Scan for the cell matching the given text and deliver its [X, Y] coordinate at center. 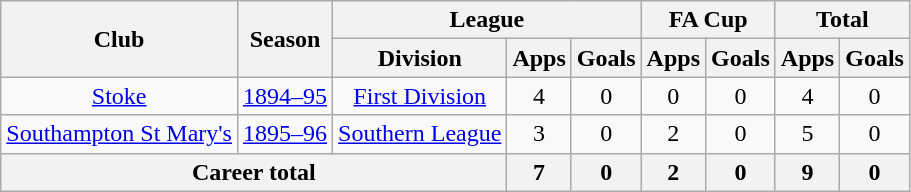
Southampton St Mary's [120, 134]
Career total [254, 172]
Season [284, 39]
Stoke [120, 96]
1894–95 [284, 96]
7 [539, 172]
FA Cup [708, 20]
Southern League [420, 134]
League [488, 20]
9 [807, 172]
1895–96 [284, 134]
First Division [420, 96]
Total [842, 20]
3 [539, 134]
Club [120, 39]
5 [807, 134]
Division [420, 58]
